Search for the cell housing the specified text and yield its (x, y) center coordinate. 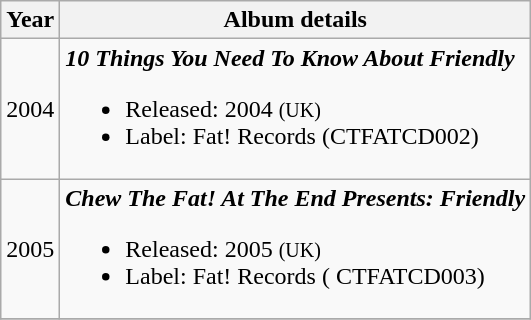
Year (30, 20)
Chew The Fat! At The End Presents: FriendlyReleased: 2005 (UK) Label: Fat! Records ( CTFATCD003) (296, 249)
2004 (30, 109)
2005 (30, 249)
Album details (296, 20)
10 Things You Need To Know About FriendlyReleased: 2004 (UK) Label: Fat! Records (CTFATCD002) (296, 109)
